Locate the cell with the specified text and output its [x, y] center coordinate. 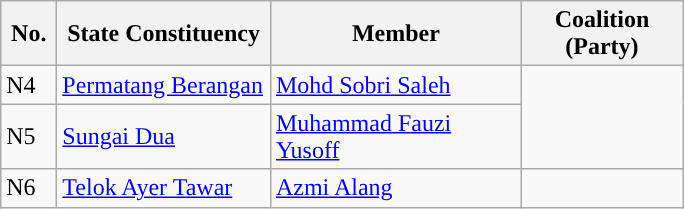
Telok Ayer Tawar [164, 188]
Sungai Dua [164, 136]
N5 [29, 136]
No. [29, 34]
Mohd Sobri Saleh [396, 85]
Azmi Alang [396, 188]
Member [396, 34]
State Constituency [164, 34]
N4 [29, 85]
N6 [29, 188]
Coalition (Party) [602, 34]
Permatang Berangan [164, 85]
Muhammad Fauzi Yusoff [396, 136]
